Pinpoint the cell where the given text exists, returning its (x, y) midpoint coordinate. 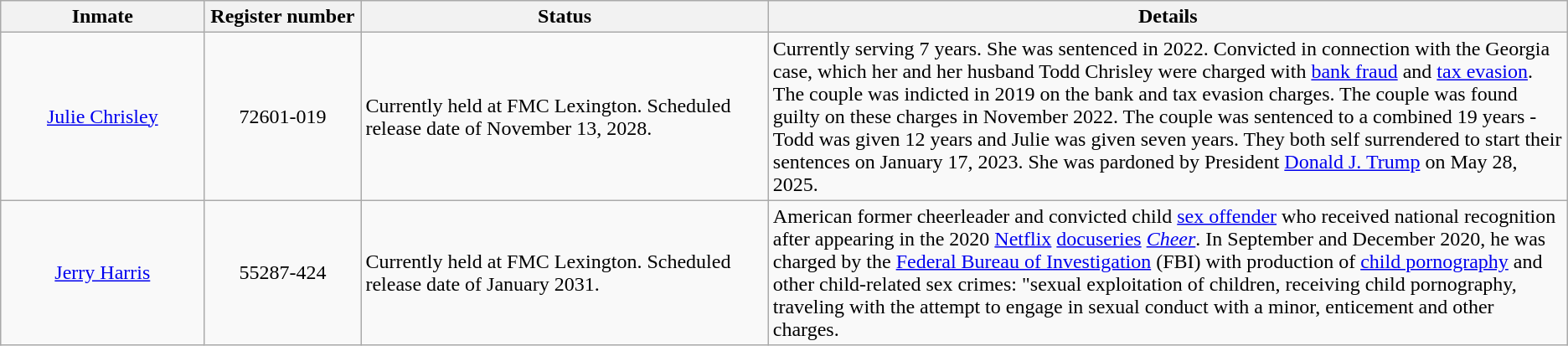
55287-424 (283, 273)
Currently held at FMC Lexington. Scheduled release date of November 13, 2028. (565, 116)
Julie Chrisley (102, 116)
Register number (283, 17)
Details (1168, 17)
72601-019 (283, 116)
Status (565, 17)
Jerry Harris (102, 273)
Inmate (102, 17)
Currently held at FMC Lexington. Scheduled release date of January 2031. (565, 273)
